Detect which cell encompasses the target text, then output its (X, Y) center coordinate. 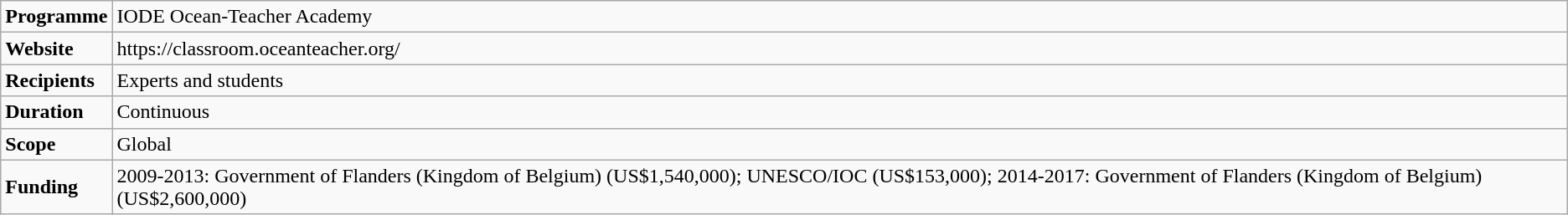
Programme (57, 17)
Website (57, 49)
Global (839, 144)
IODE Ocean-Teacher Academy (839, 17)
Duration (57, 112)
Funding (57, 187)
Recipients (57, 80)
Continuous (839, 112)
Scope (57, 144)
Experts and students (839, 80)
https://classroom.oceanteacher.org/ (839, 49)
